From the cell containing the given text, extract its center point as [X, Y] coordinate. 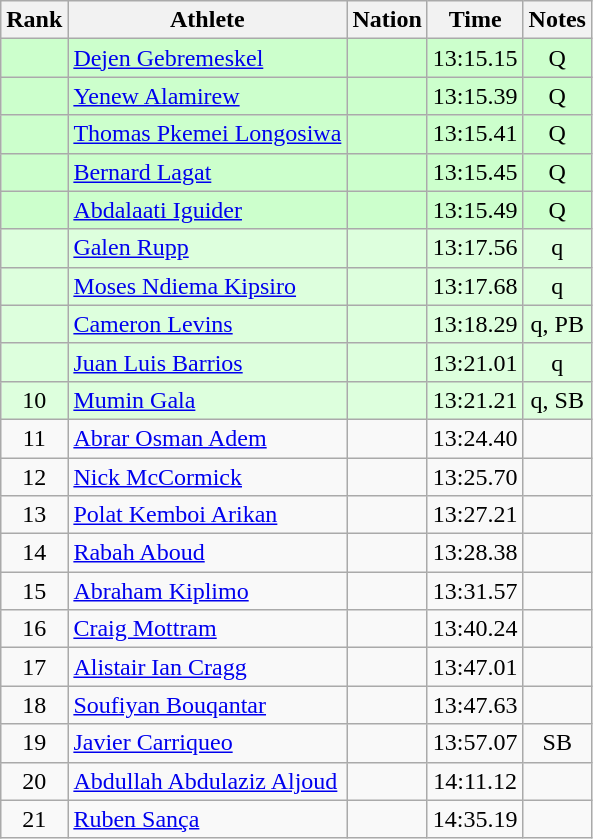
13:40.24 [475, 629]
Dejen Gebremeskel [208, 58]
13:28.38 [475, 553]
Rank [34, 20]
Abdalaati Iguider [208, 210]
14 [34, 553]
Abdullah Abdulaziz Aljoud [208, 781]
14:11.12 [475, 781]
10 [34, 400]
Cameron Levins [208, 324]
13:15.49 [475, 210]
Abrar Osman Adem [208, 438]
Nick McCormick [208, 477]
Moses Ndiema Kipsiro [208, 286]
13:57.07 [475, 743]
21 [34, 819]
Athlete [208, 20]
Alistair Ian Cragg [208, 667]
Bernard Lagat [208, 172]
13:17.68 [475, 286]
13:27.21 [475, 515]
19 [34, 743]
Ruben Sança [208, 819]
13:25.70 [475, 477]
Abraham Kiplimo [208, 591]
18 [34, 705]
13:47.01 [475, 667]
Soufiyan Bouqantar [208, 705]
Galen Rupp [208, 248]
SB [557, 743]
13:18.29 [475, 324]
q, SB [557, 400]
13:24.40 [475, 438]
q, PB [557, 324]
13:15.39 [475, 96]
17 [34, 667]
Craig Mottram [208, 629]
Yenew Alamirew [208, 96]
Thomas Pkemei Longosiwa [208, 134]
14:35.19 [475, 819]
Javier Carriqueo [208, 743]
Notes [557, 20]
13:47.63 [475, 705]
13:15.15 [475, 58]
11 [34, 438]
16 [34, 629]
12 [34, 477]
Nation [387, 20]
13:15.41 [475, 134]
13:31.57 [475, 591]
Mumin Gala [208, 400]
Polat Kemboi Arikan [208, 515]
13:21.21 [475, 400]
13:21.01 [475, 362]
Juan Luis Barrios [208, 362]
13:15.45 [475, 172]
Time [475, 20]
20 [34, 781]
Rabah Aboud [208, 553]
15 [34, 591]
13 [34, 515]
13:17.56 [475, 248]
